For the text-containing cell, return its midpoint in [X, Y] coordinate format. 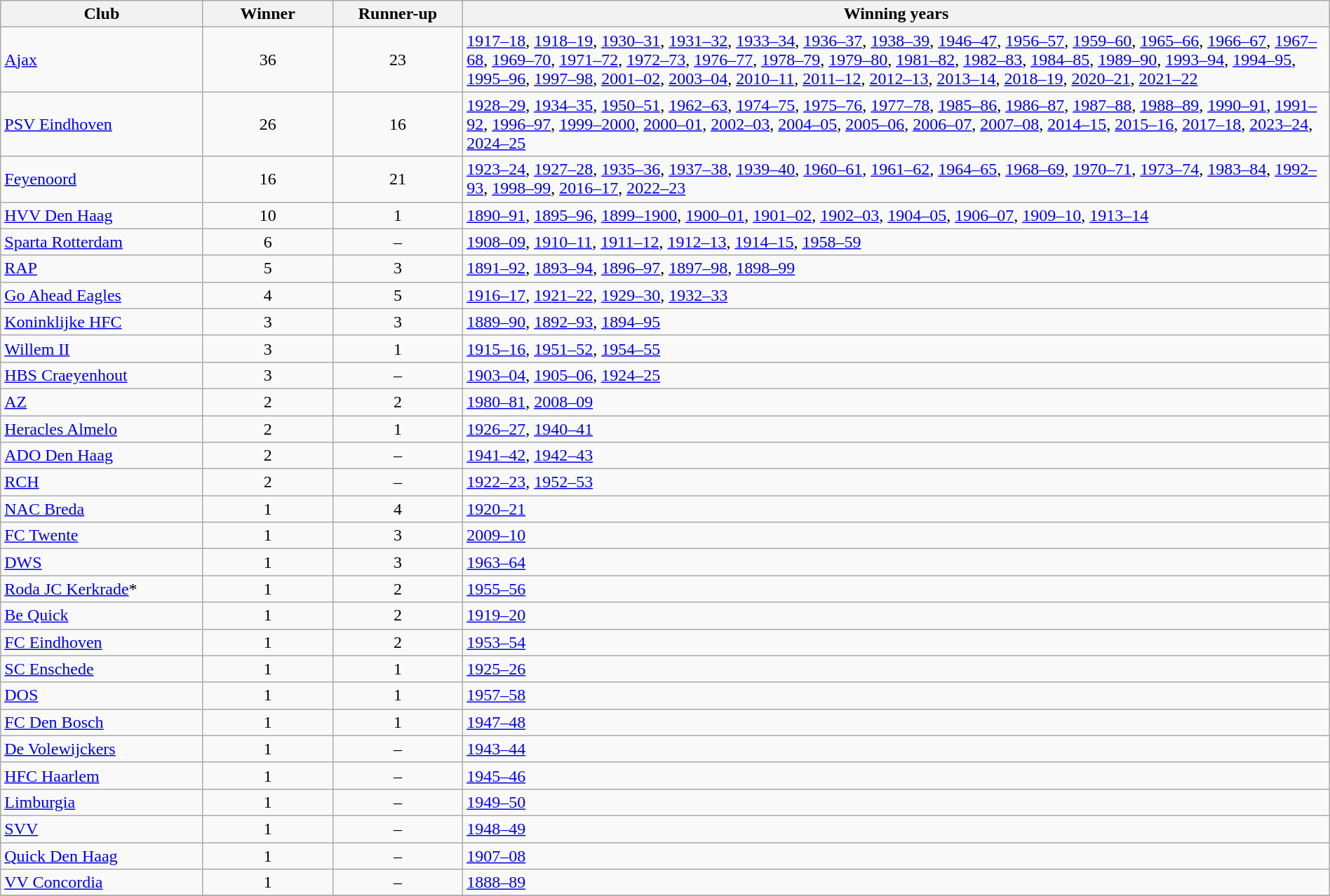
1915–16, 1951–52, 1954–55 [896, 348]
1907–08 [896, 856]
1943–44 [896, 749]
1957–58 [896, 695]
36 [268, 60]
Ajax [102, 60]
FC Eindhoven [102, 642]
Limburgia [102, 802]
De Volewijckers [102, 749]
VV Concordia [102, 883]
1889–90, 1892–93, 1894–95 [896, 322]
1926–27, 1940–41 [896, 428]
Sparta Rotterdam [102, 242]
Heracles Almelo [102, 428]
1955–56 [896, 589]
1919–20 [896, 616]
1923–24, 1927–28, 1935–36, 1937–38, 1939–40, 1960–61, 1961–62, 1964–65, 1968–69, 1970–71, 1973–74, 1983–84, 1992–93, 1998–99, 2016–17, 2022–23 [896, 179]
Roda JC Kerkrade* [102, 589]
10 [268, 215]
1891–92, 1893–94, 1896–97, 1897–98, 1898–99 [896, 269]
6 [268, 242]
1922–23, 1952–53 [896, 482]
RAP [102, 269]
AZ [102, 402]
1953–54 [896, 642]
HBS Craeyenhout [102, 375]
23 [397, 60]
1908–09, 1910–11, 1911–12, 1912–13, 1914–15, 1958–59 [896, 242]
DOS [102, 695]
1925–26 [896, 669]
1888–89 [896, 883]
Be Quick [102, 616]
1949–50 [896, 802]
1947–48 [896, 722]
26 [268, 124]
21 [397, 179]
1890–91, 1895–96, 1899–1900, 1900–01, 1901–02, 1902–03, 1904–05, 1906–07, 1909–10, 1913–14 [896, 215]
1941–42, 1942–43 [896, 456]
Quick Den Haag [102, 856]
Runner-up [397, 14]
Winning years [896, 14]
Winner [268, 14]
1903–04, 1905–06, 1924–25 [896, 375]
DWS [102, 562]
1963–64 [896, 562]
1945–46 [896, 775]
1948–49 [896, 829]
Go Ahead Eagles [102, 295]
RCH [102, 482]
FC Den Bosch [102, 722]
PSV Eindhoven [102, 124]
FC Twente [102, 536]
NAC Breda [102, 509]
HVV Den Haag [102, 215]
2009–10 [896, 536]
Koninklijke HFC [102, 322]
ADO Den Haag [102, 456]
1920–21 [896, 509]
SC Enschede [102, 669]
Feyenoord [102, 179]
Willem II [102, 348]
SVV [102, 829]
1980–81, 2008–09 [896, 402]
Club [102, 14]
HFC Haarlem [102, 775]
1916–17, 1921–22, 1929–30, 1932–33 [896, 295]
